Output the [X, Y] coordinate of the center of the cell containing the given text.  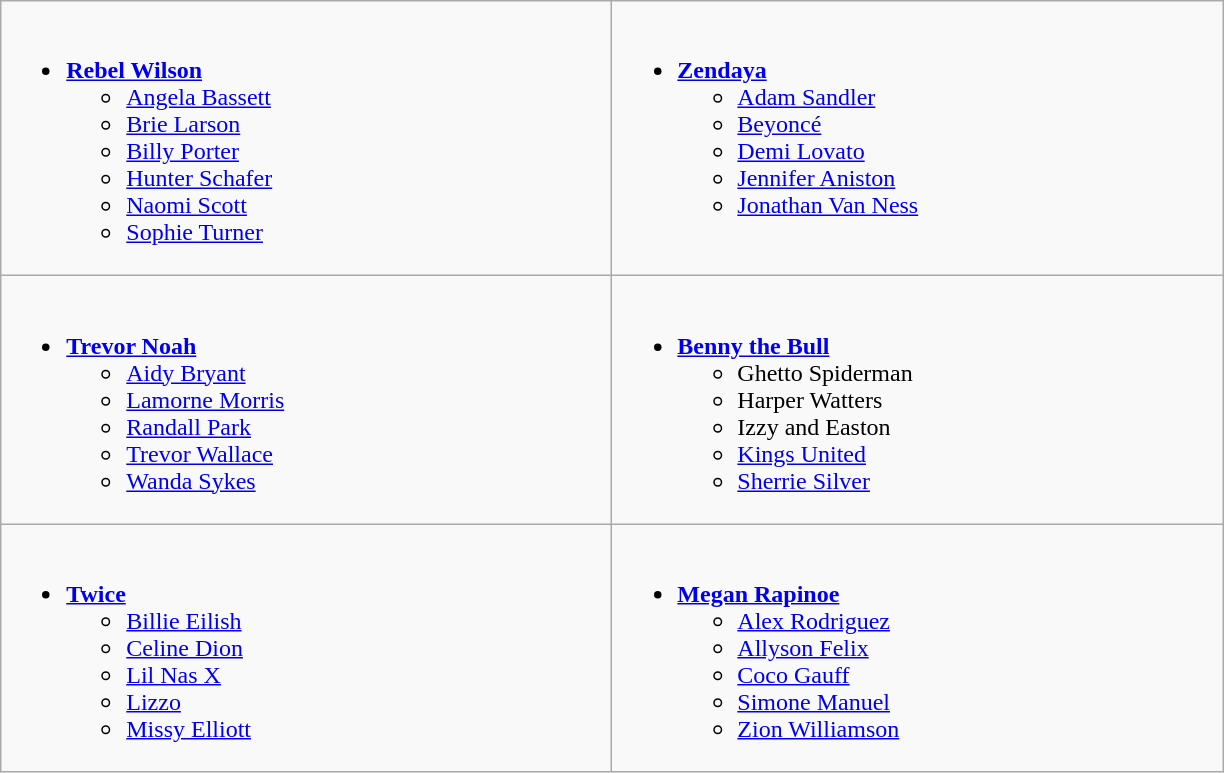
TwiceBillie EilishCeline DionLil Nas XLizzoMissy Elliott [306, 648]
ZendayaAdam SandlerBeyoncéDemi LovatoJennifer AnistonJonathan Van Ness [918, 138]
Megan RapinoeAlex RodriguezAllyson FelixCoco GauffSimone ManuelZion Williamson [918, 648]
Benny the BullGhetto SpidermanHarper WattersIzzy and EastonKings UnitedSherrie Silver [918, 400]
Trevor NoahAidy BryantLamorne MorrisRandall ParkTrevor WallaceWanda Sykes [306, 400]
Rebel WilsonAngela BassettBrie LarsonBilly PorterHunter SchaferNaomi ScottSophie Turner [306, 138]
